Pinpoint the cell where the given text exists, returning its (X, Y) midpoint coordinate. 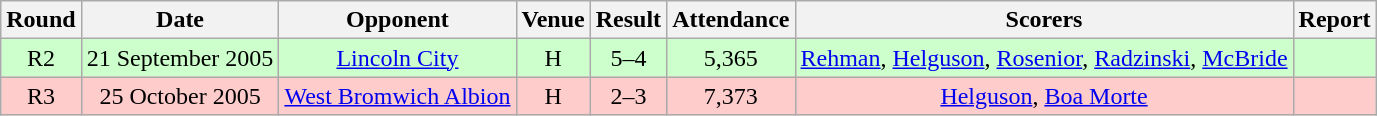
Report (1334, 20)
25 October 2005 (180, 96)
Attendance (731, 20)
2–3 (628, 96)
7,373 (731, 96)
Venue (553, 20)
21 September 2005 (180, 58)
5,365 (731, 58)
R2 (41, 58)
Scorers (1044, 20)
Helguson, Boa Morte (1044, 96)
West Bromwich Albion (398, 96)
R3 (41, 96)
Lincoln City (398, 58)
Rehman, Helguson, Rosenior, Radzinski, McBride (1044, 58)
Round (41, 20)
Opponent (398, 20)
5–4 (628, 58)
Date (180, 20)
Result (628, 20)
